Provide the (x, y) coordinate of the cell's center where the given text is located.  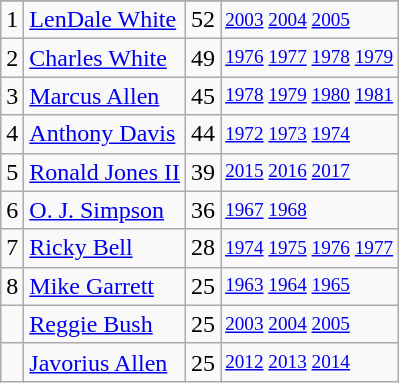
O. J. Simpson (105, 210)
1974 1975 1976 1977 (310, 248)
52 (204, 20)
5 (12, 172)
7 (12, 248)
2 (12, 58)
1 (12, 20)
49 (204, 58)
28 (204, 248)
Reggie Bush (105, 324)
Charles White (105, 58)
36 (204, 210)
LenDale White (105, 20)
39 (204, 172)
4 (12, 134)
6 (12, 210)
Mike Garrett (105, 286)
3 (12, 96)
1963 1964 1965 (310, 286)
Javorius Allen (105, 362)
1967 1968 (310, 210)
Marcus Allen (105, 96)
1972 1973 1974 (310, 134)
2015 2016 2017 (310, 172)
Ricky Bell (105, 248)
8 (12, 286)
2012 2013 2014 (310, 362)
Anthony Davis (105, 134)
1978 1979 1980 1981 (310, 96)
44 (204, 134)
Ronald Jones II (105, 172)
1976 1977 1978 1979 (310, 58)
45 (204, 96)
